Capture the cell that displays the provided text and extract its (X, Y) central coordinate. 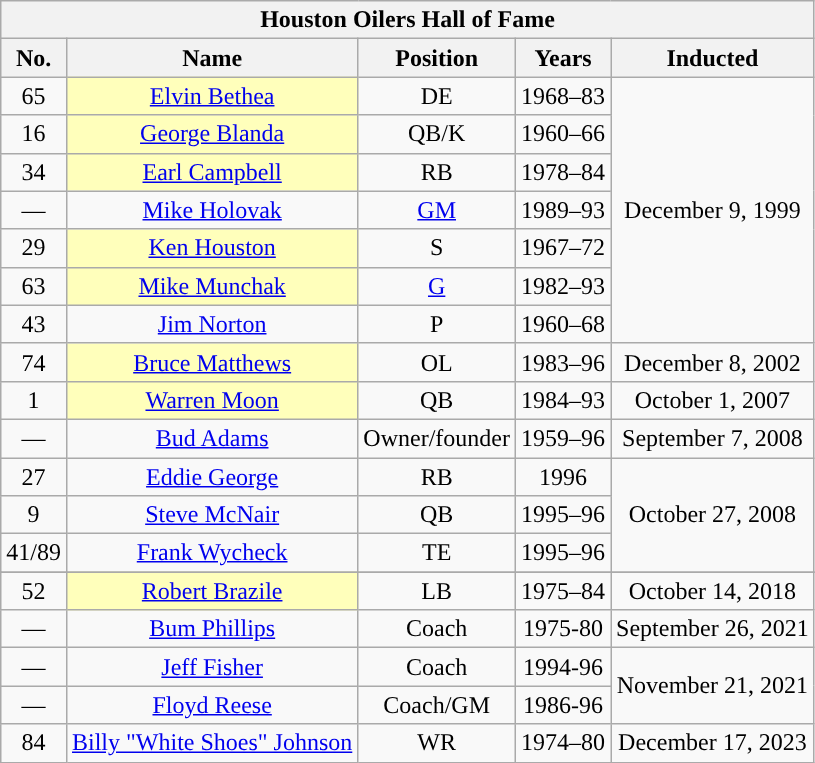
1986-96 (564, 705)
December 8, 2002 (713, 362)
QB/K (437, 134)
October 14, 2018 (713, 591)
Floyd Reese (212, 705)
Eddie George (212, 477)
OL (437, 362)
1967–72 (564, 248)
Owner/founder (437, 438)
1974–80 (564, 743)
74 (34, 362)
65 (34, 96)
G (437, 286)
1975–84 (564, 591)
George Blanda (212, 134)
November 21, 2021 (713, 686)
Position (437, 58)
Frank Wycheck (212, 553)
Jim Norton (212, 324)
P (437, 324)
9 (34, 515)
84 (34, 743)
Years (564, 58)
1994-96 (564, 667)
TE (437, 553)
1984–93 (564, 400)
1959–96 (564, 438)
16 (34, 134)
December 17, 2023 (713, 743)
S (437, 248)
Robert Brazile (212, 591)
41/89 (34, 553)
34 (34, 172)
1983–96 (564, 362)
52 (34, 591)
1968–83 (564, 96)
1978–84 (564, 172)
63 (34, 286)
September 7, 2008 (713, 438)
27 (34, 477)
Name (212, 58)
No. (34, 58)
GM (437, 210)
Warren Moon (212, 400)
Bum Phillips (212, 629)
1996 (564, 477)
1975-80 (564, 629)
Earl Campbell (212, 172)
Billy "White Shoes" Johnson (212, 743)
Jeff Fisher (212, 667)
DE (437, 96)
Bruce Matthews (212, 362)
Ken Houston (212, 248)
Coach/GM (437, 705)
43 (34, 324)
October 1, 2007 (713, 400)
Mike Munchak (212, 286)
December 9, 1999 (713, 210)
Steve McNair (212, 515)
October 27, 2008 (713, 515)
Bud Adams (212, 438)
1989–93 (564, 210)
Mike Holovak (212, 210)
Elvin Bethea (212, 96)
1960–68 (564, 324)
1982–93 (564, 286)
WR (437, 743)
LB (437, 591)
1 (34, 400)
September 26, 2021 (713, 629)
29 (34, 248)
1960–66 (564, 134)
Inducted (713, 58)
Houston Oilers Hall of Fame (408, 20)
